For the text-containing cell, return its midpoint in [x, y] coordinate format. 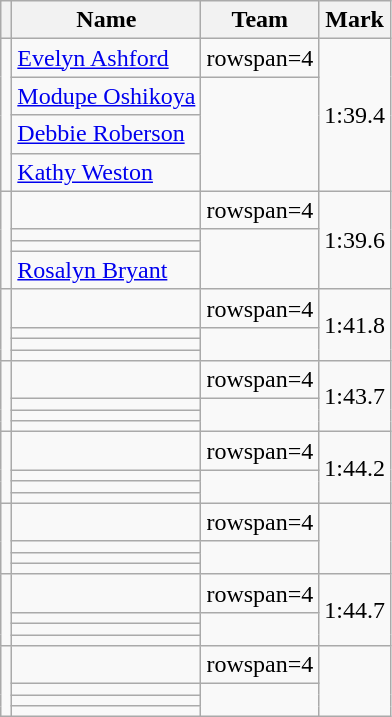
Debbie Roberson [106, 134]
1:44.7 [355, 610]
Mark [355, 20]
1:41.8 [355, 324]
1:39.4 [355, 115]
Evelyn Ashford [106, 58]
1:43.7 [355, 396]
1:44.2 [355, 468]
Modupe Oshikoya [106, 96]
1:39.6 [355, 240]
Name [106, 20]
Team [260, 20]
Kathy Weston [106, 172]
Rosalyn Bryant [106, 270]
